For the text-containing cell, return its midpoint in [x, y] coordinate format. 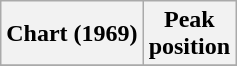
Chart (1969) [72, 34]
Peakposition [189, 34]
